Return [X, Y] of the center of cell containing provided text 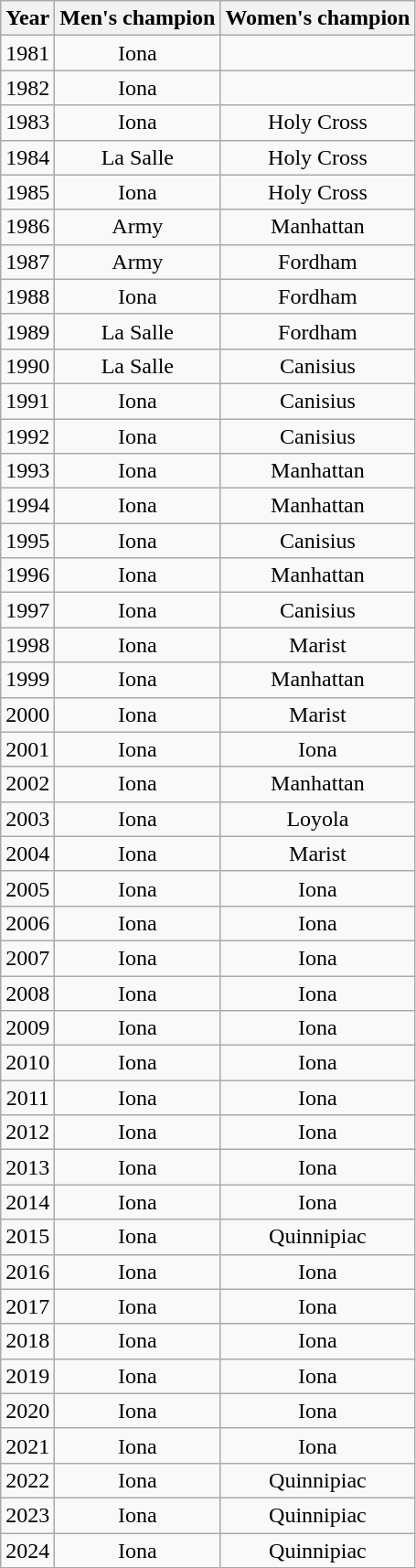
2011 [27, 1098]
2012 [27, 1133]
1989 [27, 331]
2009 [27, 1028]
1990 [27, 366]
1999 [27, 680]
1984 [27, 157]
2017 [27, 1306]
1993 [27, 471]
1988 [27, 296]
1997 [27, 610]
2019 [27, 1376]
1983 [27, 123]
2007 [27, 958]
1987 [27, 262]
2013 [27, 1167]
2003 [27, 819]
2022 [27, 1480]
2020 [27, 1411]
2021 [27, 1445]
2004 [27, 854]
1982 [27, 88]
1995 [27, 541]
1986 [27, 227]
2000 [27, 714]
Loyola [318, 819]
2023 [27, 1515]
2010 [27, 1063]
2006 [27, 923]
2008 [27, 993]
2016 [27, 1272]
1985 [27, 192]
2018 [27, 1341]
1992 [27, 436]
1991 [27, 401]
2002 [27, 784]
2001 [27, 749]
Women's champion [318, 18]
1996 [27, 575]
Year [27, 18]
1998 [27, 645]
2015 [27, 1237]
1994 [27, 506]
2024 [27, 1551]
Men's champion [137, 18]
1981 [27, 53]
2005 [27, 888]
2014 [27, 1202]
